Output the (X, Y) coordinate of the center of the cell containing the given text.  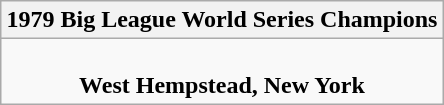
1979 Big League World Series Champions (222, 20)
West Hempstead, New York (222, 72)
